Return the (X, Y) coordinate for the center point of the cell that contains the specified text.  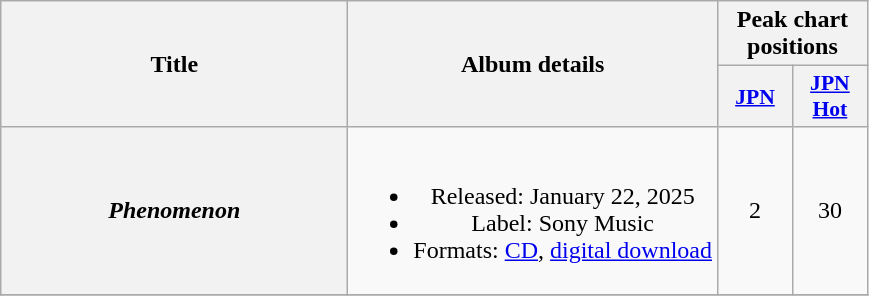
Title (174, 64)
Phenomenon (174, 210)
Released: January 22, 2025Label: Sony MusicFormats: CD, digital download (533, 210)
Album details (533, 64)
JPN (756, 96)
2 (756, 210)
30 (830, 210)
JPNHot (830, 96)
Peak chart positions (793, 34)
